Detect which cell encompasses the target text, then output its [x, y] center coordinate. 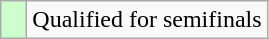
Qualified for semifinals [147, 20]
